Identify which cell holds the provided text, then report its (x, y) central coordinate. 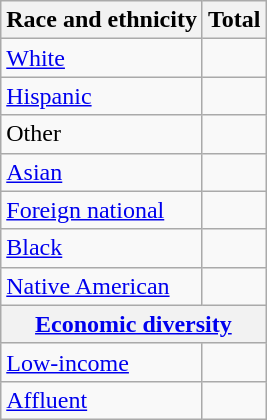
Native American (102, 286)
Asian (102, 172)
Low-income (102, 362)
Affluent (102, 400)
Economic diversity (134, 324)
Other (102, 134)
Total (234, 20)
Hispanic (102, 96)
White (102, 58)
Race and ethnicity (102, 20)
Black (102, 248)
Foreign national (102, 210)
